Capture the cell that displays the provided text and extract its [X, Y] central coordinate. 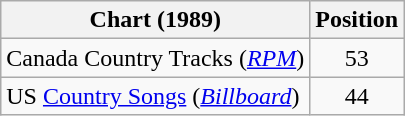
Position [357, 20]
44 [357, 96]
Chart (1989) [156, 20]
53 [357, 58]
US Country Songs (Billboard) [156, 96]
Canada Country Tracks (RPM) [156, 58]
